Output the [x, y] coordinate of the center of the cell containing the given text.  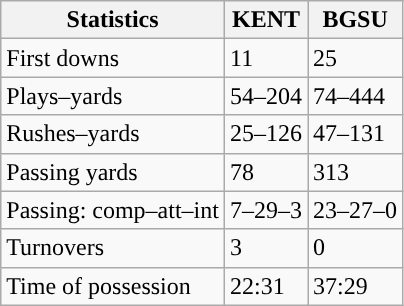
Turnovers [113, 248]
11 [266, 58]
Time of possession [113, 286]
Rushes–yards [113, 134]
3 [266, 248]
74–444 [356, 96]
25 [356, 58]
Passing: comp–att–int [113, 210]
25–126 [266, 134]
37:29 [356, 286]
KENT [266, 20]
22:31 [266, 286]
Plays–yards [113, 96]
313 [356, 172]
23–27–0 [356, 210]
54–204 [266, 96]
Passing yards [113, 172]
47–131 [356, 134]
78 [266, 172]
First downs [113, 58]
Statistics [113, 20]
7–29–3 [266, 210]
0 [356, 248]
BGSU [356, 20]
